From the cell containing the given text, extract its center point as (X, Y) coordinate. 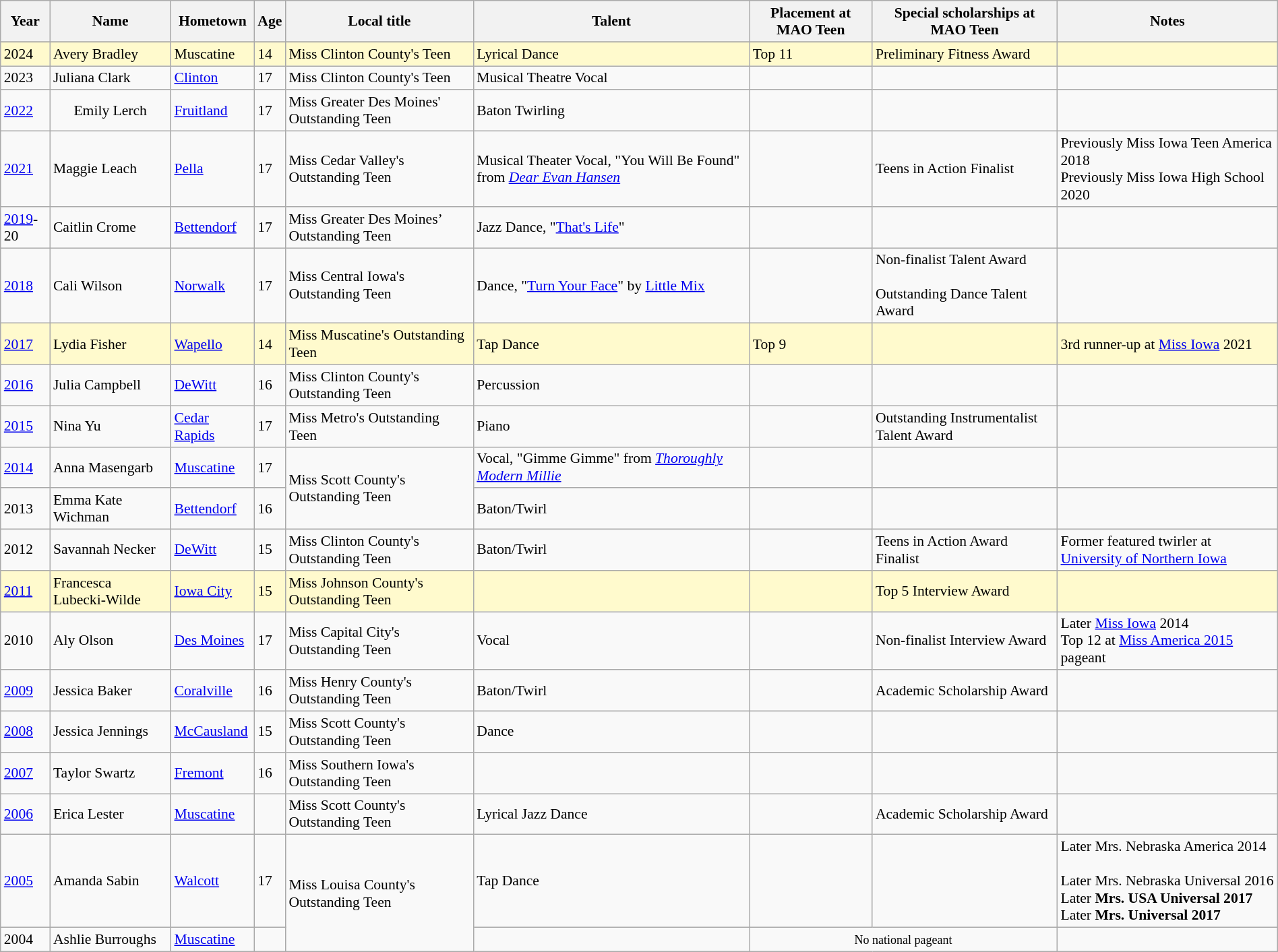
Later Miss Iowa 2014Top 12 at Miss America 2015 pageant (1167, 641)
2006 (26, 814)
Vocal, "Gimme Gimme" from Thoroughly Modern Millie (611, 468)
2008 (26, 732)
Clinton (212, 78)
Miss Johnson County's Outstanding Teen (379, 592)
Cali Wilson (111, 286)
Baton Twirling (611, 110)
Nina Yu (111, 426)
Vocal (611, 641)
Fruitland (212, 110)
Wapello (212, 344)
2004 (26, 940)
Jazz Dance, "That's Life" (611, 228)
Miss Metro's Outstanding Teen (379, 426)
McCausland (212, 732)
Hometown (212, 22)
2010 (26, 641)
Special scholarships at MAO Teen (965, 22)
2015 (26, 426)
2014 (26, 468)
Savannah Necker (111, 550)
Later Mrs. Nebraska America 2014 Later Mrs. Nebraska Universal 2016Later Mrs. USA Universal 2017Later Mrs. Universal 2017 (1167, 881)
Miss Greater Des Moines' Outstanding Teen (379, 110)
Miss Central Iowa's Outstanding Teen (379, 286)
Musical Theater Vocal, "You Will Be Found" from Dear Evan Hansen (611, 169)
Piano (611, 426)
Cedar Rapids (212, 426)
Non-finalist Interview Award (965, 641)
Julia Campbell (111, 385)
Notes (1167, 22)
Lydia Fisher (111, 344)
Miss Muscatine's Outstanding Teen (379, 344)
2005 (26, 881)
Des Moines (212, 641)
2023 (26, 78)
Year (26, 22)
2021 (26, 169)
Lyrical Dance (611, 54)
Aly Olson (111, 641)
Caitlin Crome (111, 228)
Percussion (611, 385)
2011 (26, 592)
Norwalk (212, 286)
Emma Kate Wichman (111, 509)
Top 11 (811, 54)
Placement at MAO Teen (811, 22)
Non-finalist Talent AwardOutstanding Dance Talent Award (965, 286)
Top 5 Interview Award (965, 592)
Preliminary Fitness Award (965, 54)
Miss Capital City's Outstanding Teen (379, 641)
Erica Lester (111, 814)
Miss Greater Des Moines’ Outstanding Teen (379, 228)
3rd runner-up at Miss Iowa 2021 (1167, 344)
Jessica Baker (111, 691)
Previously Miss Iowa Teen America 2018Previously Miss Iowa High School 2020 (1167, 169)
Musical Theatre Vocal (611, 78)
Francesca Lubecki-Wilde (111, 592)
Age (270, 22)
Top 9 (811, 344)
Pella (212, 169)
Local title (379, 22)
Lyrical Jazz Dance (611, 814)
No national pageant (903, 940)
Coralville (212, 691)
Iowa City (212, 592)
Teens in Action Award Finalist (965, 550)
Teens in Action Finalist (965, 169)
2019-20 (26, 228)
Dance, "Turn Your Face" by Little Mix (611, 286)
Former featured twirler at University of Northern Iowa (1167, 550)
Dance (611, 732)
Taylor Swartz (111, 773)
2018 (26, 286)
2024 (26, 54)
Walcott (212, 881)
2013 (26, 509)
Ashlie Burroughs (111, 940)
Jessica Jennings (111, 732)
Anna Masengarb (111, 468)
2016 (26, 385)
Maggie Leach (111, 169)
Amanda Sabin (111, 881)
Miss Henry County's Outstanding Teen (379, 691)
Emily Lerch (111, 110)
2007 (26, 773)
Miss Southern Iowa's Outstanding Teen (379, 773)
2017 (26, 344)
Miss Louisa County's Outstanding Teen (379, 893)
Miss Cedar Valley's Outstanding Teen (379, 169)
Name (111, 22)
Outstanding Instrumentalist Talent Award (965, 426)
Fremont (212, 773)
2009 (26, 691)
2022 (26, 110)
Juliana Clark (111, 78)
Talent (611, 22)
Avery Bradley (111, 54)
2012 (26, 550)
